Search for the cell housing the specified text and yield its [x, y] center coordinate. 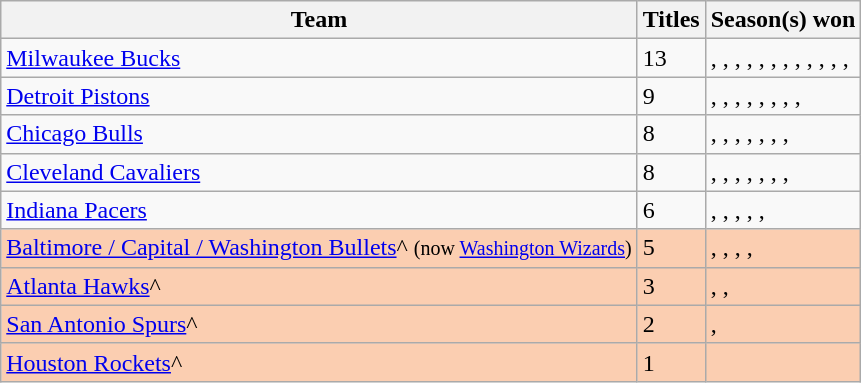
, [783, 324]
2 [671, 324]
, , , , , [783, 210]
, , , , [783, 248]
, , , , , , , , [783, 96]
9 [671, 96]
3 [671, 286]
13 [671, 58]
Cleveland Cavaliers [319, 172]
6 [671, 210]
Chicago Bulls [319, 134]
Team [319, 20]
, , [783, 286]
1 [671, 362]
Detroit Pistons [319, 96]
Titles [671, 20]
Milwaukee Bucks [319, 58]
Season(s) won [783, 20]
Indiana Pacers [319, 210]
5 [671, 248]
Atlanta Hawks^ [319, 286]
San Antonio Spurs^ [319, 324]
Baltimore / Capital / Washington Bullets^ (now Washington Wizards) [319, 248]
, , , , , , , , , , , , [783, 58]
Houston Rockets^ [319, 362]
